Provide the [X, Y] coordinate of the cell's center where the given text is located.  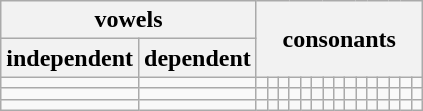
vowels [129, 20]
consonants [339, 39]
dependent [198, 58]
independent [70, 58]
